Locate the cell with the specified text and output its (x, y) center coordinate. 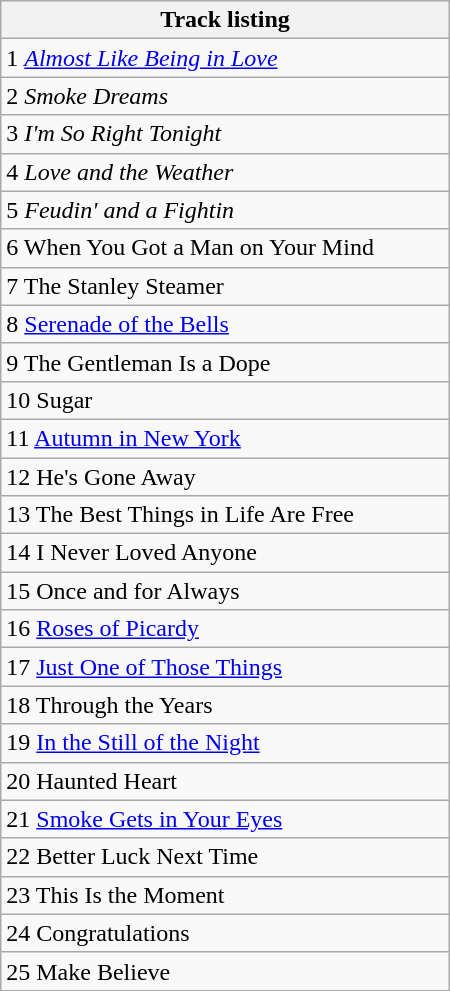
3 I'm So Right Tonight (225, 134)
5 Feudin' and a Fightin (225, 210)
8 Serenade of the Bells (225, 324)
25 Make Believe (225, 971)
14 I Never Loved Anyone (225, 553)
6 When You Got a Man on Your Mind (225, 248)
1 Almost Like Being in Love (225, 58)
9 The Gentleman Is a Dope (225, 362)
Track listing (225, 20)
21 Smoke Gets in Your Eyes (225, 819)
15 Once and for Always (225, 591)
13 The Best Things in Life Are Free (225, 515)
18 Through the Years (225, 705)
16 Roses of Picardy (225, 629)
12 He's Gone Away (225, 477)
22 Better Luck Next Time (225, 857)
7 The Stanley Steamer (225, 286)
2 Smoke Dreams (225, 96)
23 This Is the Moment (225, 895)
19 In the Still of the Night (225, 743)
4 Love and the Weather (225, 172)
10 Sugar (225, 400)
11 Autumn in New York (225, 438)
20 Haunted Heart (225, 781)
24 Congratulations (225, 933)
17 Just One of Those Things (225, 667)
